Identify which cell holds the provided text, then report its [X, Y] central coordinate. 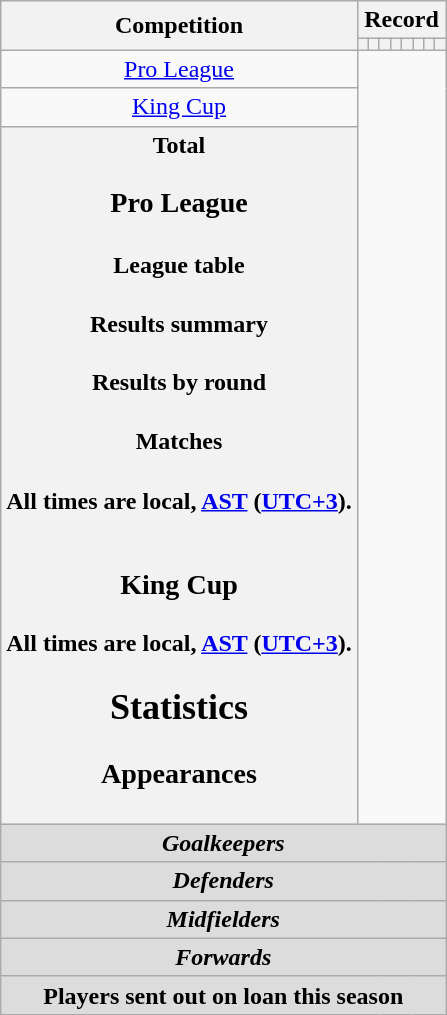
Midfielders [224, 919]
Defenders [224, 881]
Players sent out on loan this season [224, 995]
Competition [180, 26]
Goalkeepers [224, 843]
King Cup [180, 107]
Pro League [180, 69]
Forwards [224, 957]
Record [401, 20]
